Return (x, y) of the center of cell containing provided text 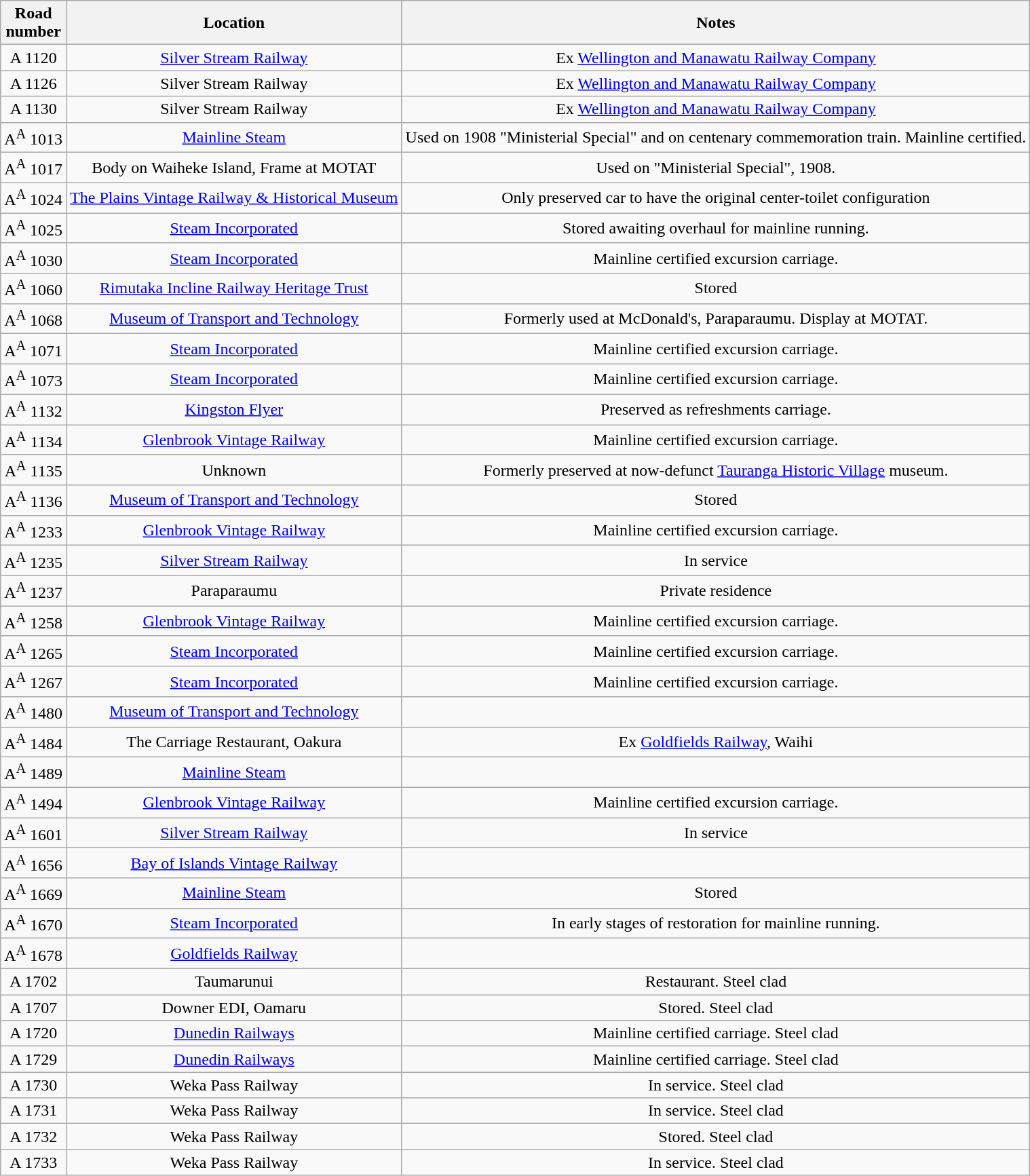
Paraparaumu (234, 590)
Private residence (716, 590)
AA 1136 (34, 501)
The Plains Vintage Railway & Historical Museum (234, 198)
AA 1237 (34, 590)
AA 1669 (34, 893)
AA 1258 (34, 622)
Used on 1908 "Ministerial Special" and on centenary commemoration train. Mainline certified. (716, 137)
AA 1071 (34, 349)
AA 1134 (34, 440)
Roadnumber (34, 23)
AA 1024 (34, 198)
AA 1060 (34, 289)
AA 1025 (34, 228)
A 1126 (34, 83)
AA 1484 (34, 742)
A 1729 (34, 1059)
A 1730 (34, 1085)
Only preserved car to have the original center-toilet configuration (716, 198)
AA 1656 (34, 863)
A 1130 (34, 109)
A 1120 (34, 58)
Preserved as refreshments carriage. (716, 410)
AA 1489 (34, 772)
A 1720 (34, 1033)
Restaurant. Steel clad (716, 982)
Downer EDI, Oamaru (234, 1008)
Formerly preserved at now-defunct Tauranga Historic Village museum. (716, 470)
A 1702 (34, 982)
AA 1013 (34, 137)
A 1707 (34, 1008)
AA 1132 (34, 410)
AA 1068 (34, 319)
Rimutaka Incline Railway Heritage Trust (234, 289)
Used on "Ministerial Special", 1908. (716, 168)
AA 1601 (34, 833)
Kingston Flyer (234, 410)
AA 1073 (34, 379)
AA 1265 (34, 651)
AA 1480 (34, 713)
A 1732 (34, 1137)
Bay of Islands Vintage Railway (234, 863)
Formerly used at McDonald's, Paraparaumu. Display at MOTAT. (716, 319)
Unknown (234, 470)
AA 1233 (34, 531)
Stored awaiting overhaul for mainline running. (716, 228)
Taumarunui (234, 982)
AA 1494 (34, 802)
Goldfields Railway (234, 954)
A 1733 (34, 1162)
Ex Goldfields Railway, Waihi (716, 742)
AA 1135 (34, 470)
A 1731 (34, 1111)
AA 1017 (34, 168)
AA 1235 (34, 561)
The Carriage Restaurant, Oakura (234, 742)
AA 1030 (34, 258)
Location (234, 23)
AA 1267 (34, 681)
Notes (716, 23)
Body on Waiheke Island, Frame at MOTAT (234, 168)
AA 1670 (34, 923)
AA 1678 (34, 954)
In early stages of restoration for mainline running. (716, 923)
